Identify which cell holds the provided text, then report its [x, y] central coordinate. 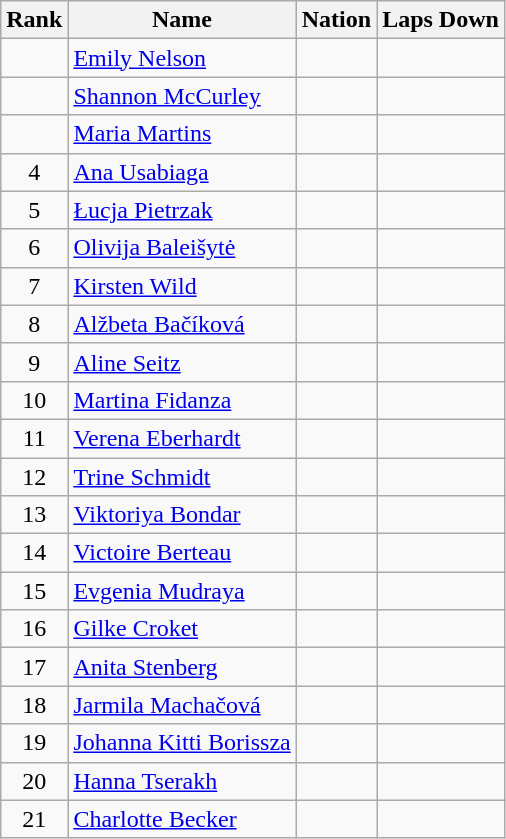
Verena Eberhardt [182, 438]
Martina Fidanza [182, 400]
Emily Nelson [182, 58]
Olivija Baleišytė [182, 248]
5 [34, 210]
Viktoriya Bondar [182, 515]
Shannon McCurley [182, 96]
7 [34, 286]
18 [34, 705]
12 [34, 477]
Victoire Berteau [182, 553]
17 [34, 667]
10 [34, 400]
Łucja Pietrzak [182, 210]
16 [34, 629]
Rank [34, 20]
Name [182, 20]
Laps Down [441, 20]
Johanna Kitti Borissza [182, 743]
Maria Martins [182, 134]
Jarmila Machačová [182, 705]
Charlotte Becker [182, 819]
15 [34, 591]
Hanna Tserakh [182, 781]
Evgenia Mudraya [182, 591]
Gilke Croket [182, 629]
Nation [336, 20]
Alžbeta Bačíková [182, 324]
4 [34, 172]
19 [34, 743]
8 [34, 324]
Ana Usabiaga [182, 172]
Anita Stenberg [182, 667]
11 [34, 438]
6 [34, 248]
Kirsten Wild [182, 286]
14 [34, 553]
Aline Seitz [182, 362]
13 [34, 515]
20 [34, 781]
9 [34, 362]
Trine Schmidt [182, 477]
21 [34, 819]
